Return (x, y) of the center of cell containing provided text 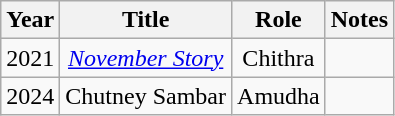
Title (146, 20)
2021 (30, 58)
2024 (30, 96)
Year (30, 20)
Role (279, 20)
Notes (359, 20)
Chutney Sambar (146, 96)
Chithra (279, 58)
November Story (146, 58)
Amudha (279, 96)
